Determine the [X, Y] coordinate at the center of the cell enclosing the given text.  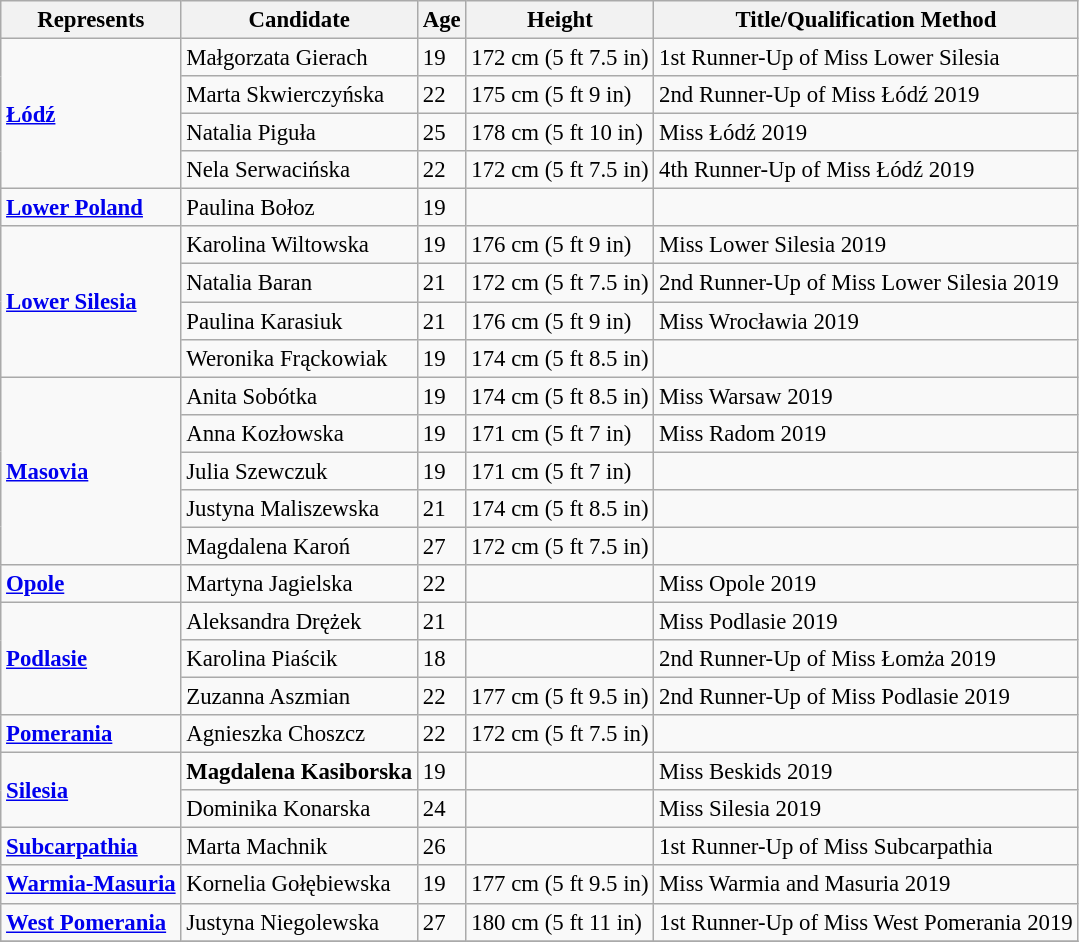
Miss Warmia and Masuria 2019 [866, 885]
Aleksandra Drężek [300, 621]
Łódź [91, 114]
26 [442, 847]
Marta Skwierczyńska [300, 95]
Masovia [91, 471]
Miss Lower Silesia 2019 [866, 245]
Opole [91, 584]
2nd Runner-Up of Miss Łódź 2019 [866, 95]
175 cm (5 ft 9 in) [560, 95]
Silesia [91, 790]
1st Runner-Up of Miss West Pomerania 2019 [866, 922]
2nd Runner-Up of Miss Łomża 2019 [866, 659]
Agnieszka Choszcz [300, 734]
Karolina Wiltowska [300, 245]
4th Runner-Up of Miss Łódź 2019 [866, 170]
Weronika Frąckowiak [300, 358]
Warmia-Masuria [91, 885]
Anna Kozłowska [300, 433]
Zuzanna Aszmian [300, 697]
Podlasie [91, 658]
Magdalena Karoń [300, 546]
Miss Łódź 2019 [866, 133]
Pomerania [91, 734]
Miss Silesia 2019 [866, 809]
Title/Qualification Method [866, 20]
Kornelia Gołębiewska [300, 885]
1st Runner-Up of Miss Subcarpathia [866, 847]
Represents [91, 20]
Miss Podlasie 2019 [866, 621]
Nela Serwacińska [300, 170]
Anita Sobótka [300, 396]
Magdalena Kasiborska [300, 772]
1st Runner-Up of Miss Lower Silesia [866, 58]
Paulina Karasiuk [300, 321]
Karolina Piaścik [300, 659]
180 cm (5 ft 11 in) [560, 922]
Miss Opole 2019 [866, 584]
Marta Machnik [300, 847]
Dominika Konarska [300, 809]
Małgorzata Gierach [300, 58]
Miss Beskids 2019 [866, 772]
Justyna Maliszewska [300, 509]
178 cm (5 ft 10 in) [560, 133]
Age [442, 20]
2nd Runner-Up of Miss Podlasie 2019 [866, 697]
Subcarpathia [91, 847]
Lower Silesia [91, 301]
18 [442, 659]
Julia Szewczuk [300, 471]
24 [442, 809]
Paulina Bołoz [300, 208]
Natalia Baran [300, 283]
2nd Runner-Up of Miss Lower Silesia 2019 [866, 283]
Candidate [300, 20]
West Pomerania [91, 922]
Miss Radom 2019 [866, 433]
Miss Wrocławia 2019 [866, 321]
Miss Warsaw 2019 [866, 396]
Justyna Niegolewska [300, 922]
Natalia Piguła [300, 133]
Lower Poland [91, 208]
25 [442, 133]
Martyna Jagielska [300, 584]
Height [560, 20]
